Locate the cell with the specified text and output its (X, Y) center coordinate. 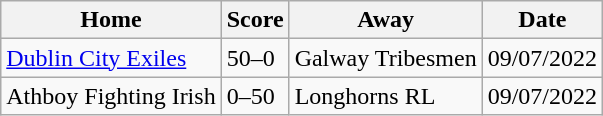
Dublin City Exiles (111, 58)
Away (386, 20)
Galway Tribesmen (386, 58)
0–50 (255, 96)
50–0 (255, 58)
Score (255, 20)
Home (111, 20)
Athboy Fighting Irish (111, 96)
Date (542, 20)
Longhorns RL (386, 96)
